Return the [x, y] coordinate for the center point of the cell that contains the specified text.  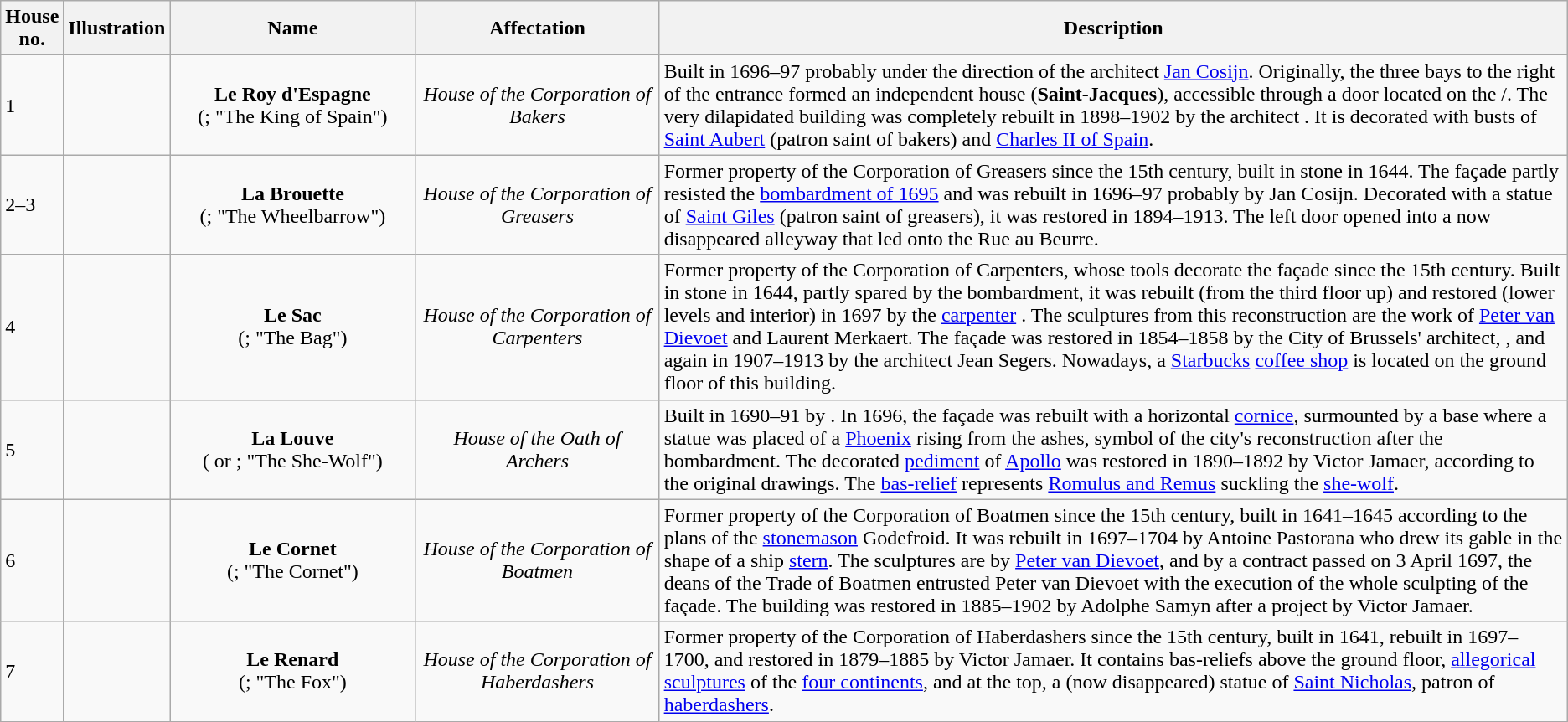
House of the Corporation of Boatmen [538, 560]
Houseno. [32, 28]
Le Sac(; "The Bag") [293, 327]
House of the Corporation of Bakers [538, 106]
7 [32, 672]
House of the Corporation of Greasers [538, 204]
Name [293, 28]
House of the Corporation of Carpenters [538, 327]
2–3 [32, 204]
La Louve( or ; "The She-Wolf") [293, 449]
Illustration [117, 28]
4 [32, 327]
House of the Corporation of Haberdashers [538, 672]
Affectation [538, 28]
La Brouette(; "The Wheelbarrow") [293, 204]
Le Roy d'Espagne(; "The King of Spain") [293, 106]
1 [32, 106]
6 [32, 560]
Description [1113, 28]
Le Renard(; "The Fox") [293, 672]
House of the Oath of Archers [538, 449]
5 [32, 449]
Le Cornet(; "The Cornet") [293, 560]
